Locate the cell with the specified text and output its (X, Y) center coordinate. 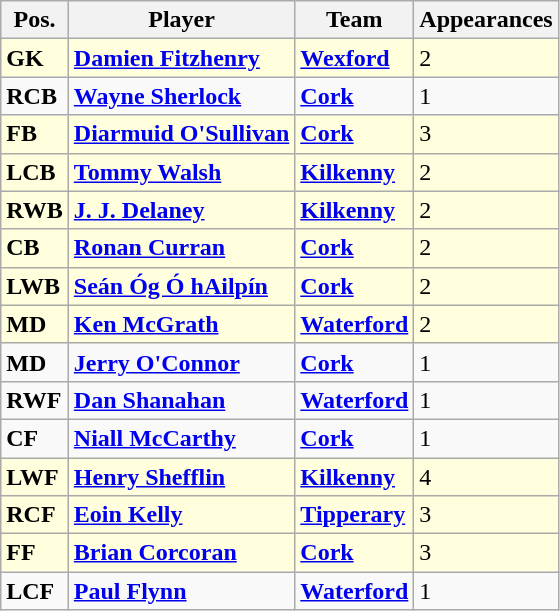
LCF (35, 591)
Player (181, 20)
Tommy Walsh (181, 172)
RWB (35, 210)
Brian Corcoran (181, 553)
Eoin Kelly (181, 515)
Jerry O'Connor (181, 362)
RCF (35, 515)
Niall McCarthy (181, 438)
Damien Fitzhenry (181, 58)
Tipperary (354, 515)
GK (35, 58)
Team (354, 20)
Wexford (354, 58)
4 (486, 477)
Paul Flynn (181, 591)
RWF (35, 400)
Diarmuid O'Sullivan (181, 134)
CF (35, 438)
Appearances (486, 20)
Wayne Sherlock (181, 96)
FB (35, 134)
LCB (35, 172)
Ken McGrath (181, 324)
CB (35, 248)
FF (35, 553)
J. J. Delaney (181, 210)
LWF (35, 477)
Ronan Curran (181, 248)
Seán Óg Ó hAilpín (181, 286)
Henry Shefflin (181, 477)
Dan Shanahan (181, 400)
LWB (35, 286)
Pos. (35, 20)
RCB (35, 96)
